Capture the cell that displays the provided text and extract its [x, y] central coordinate. 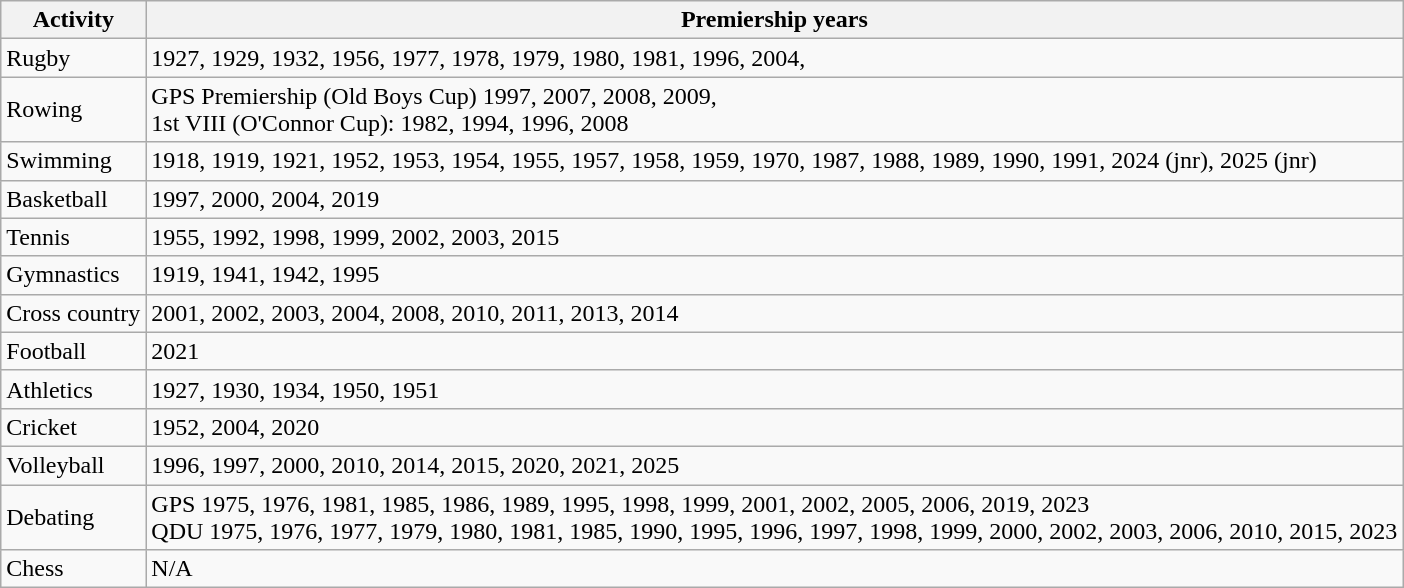
1918, 1919, 1921, 1952, 1953, 1954, 1955, 1957, 1958, 1959, 1970, 1987, 1988, 1989, 1990, 1991, 2024 (jnr), 2025 (jnr) [774, 161]
1919, 1941, 1942, 1995 [774, 275]
Rowing [74, 110]
N/A [774, 569]
Tennis [74, 237]
Athletics [74, 389]
1927, 1930, 1934, 1950, 1951 [774, 389]
1955, 1992, 1998, 1999, 2002, 2003, 2015 [774, 237]
1997, 2000, 2004, 2019 [774, 199]
Football [74, 351]
Volleyball [74, 465]
1996, 1997, 2000, 2010, 2014, 2015, 2020, 2021, 2025 [774, 465]
Chess [74, 569]
1952, 2004, 2020 [774, 427]
Basketball [74, 199]
2001, 2002, 2003, 2004, 2008, 2010, 2011, 2013, 2014 [774, 313]
Rugby [74, 58]
2021 [774, 351]
Debating [74, 516]
1927, 1929, 1932, 1956, 1977, 1978, 1979, 1980, 1981, 1996, 2004, [774, 58]
Gymnastics [74, 275]
Cricket [74, 427]
GPS Premiership (Old Boys Cup) 1997, 2007, 2008, 2009,1st VIII (O'Connor Cup): 1982, 1994, 1996, 2008 [774, 110]
Cross country [74, 313]
Activity [74, 20]
Premiership years [774, 20]
Swimming [74, 161]
